Pinpoint the cell where the given text exists, returning its (x, y) midpoint coordinate. 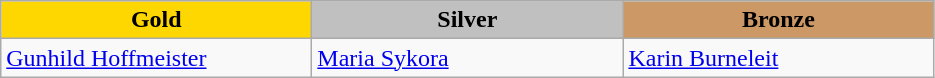
Maria Sykora (468, 58)
Gold (156, 20)
Bronze (778, 20)
Silver (468, 20)
Karin Burneleit (778, 58)
Gunhild Hoffmeister (156, 58)
